Return the (X, Y) coordinate for the center point of the cell that contains the specified text.  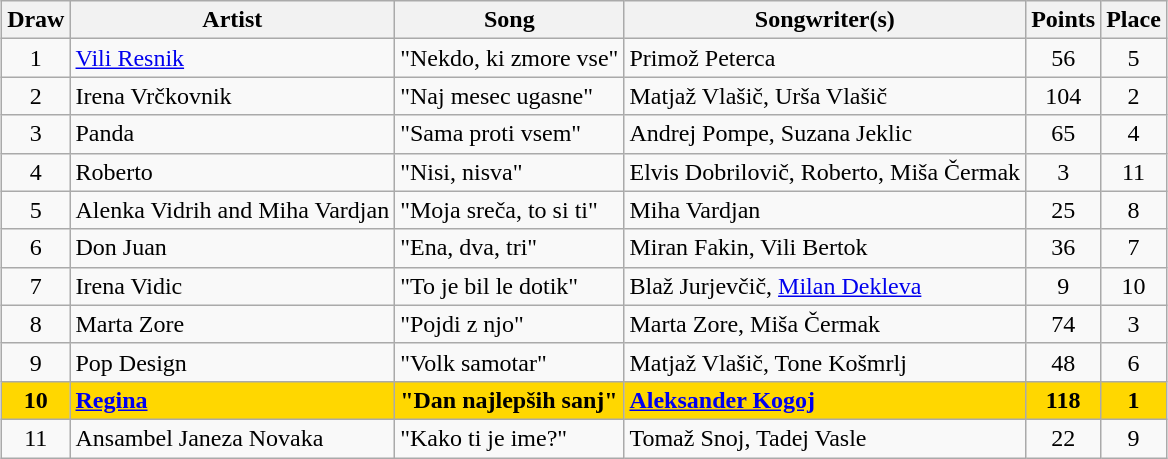
65 (1064, 134)
"Kako ti je ime?" (510, 438)
48 (1064, 362)
Marta Zore, Miša Čermak (825, 324)
Ansambel Janeza Novaka (232, 438)
25 (1064, 210)
"Nekdo, ki zmore vse" (510, 58)
22 (1064, 438)
56 (1064, 58)
118 (1064, 400)
Roberto (232, 172)
104 (1064, 96)
Andrej Pompe, Suzana Jeklic (825, 134)
Matjaž Vlašič, Urša Vlašič (825, 96)
"Moja sreča, to si ti" (510, 210)
"Nisi, nisva" (510, 172)
74 (1064, 324)
Regina (232, 400)
Elvis Dobrilovič, Roberto, Miša Čermak (825, 172)
"Naj mesec ugasne" (510, 96)
Aleksander Kogoj (825, 400)
"Sama proti vsem" (510, 134)
Panda (232, 134)
Place (1134, 20)
Tomaž Snoj, Tadej Vasle (825, 438)
Miran Fakin, Vili Bertok (825, 248)
"Ena, dva, tri" (510, 248)
"Dan najlepših sanj" (510, 400)
Points (1064, 20)
Alenka Vidrih and Miha Vardjan (232, 210)
Songwriter(s) (825, 20)
Marta Zore (232, 324)
36 (1064, 248)
Vili Resnik (232, 58)
Matjaž Vlašič, Tone Košmrlj (825, 362)
Artist (232, 20)
Irena Vrčkovnik (232, 96)
Miha Vardjan (825, 210)
Don Juan (232, 248)
Song (510, 20)
Irena Vidic (232, 286)
"To je bil le dotik" (510, 286)
Blaž Jurjevčič, Milan Dekleva (825, 286)
Draw (36, 20)
Primož Peterca (825, 58)
"Pojdi z njo" (510, 324)
Pop Design (232, 362)
"Volk samotar" (510, 362)
